Find where the given text appears and provide that cell's center as (X, Y) coordinate. 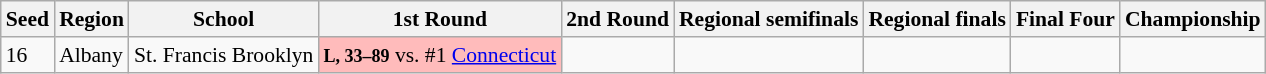
School (224, 19)
Region (92, 19)
Championship (1193, 19)
Seed (28, 19)
1st Round (440, 19)
Regional finals (936, 19)
16 (28, 55)
St. Francis Brooklyn (224, 55)
2nd Round (618, 19)
Final Four (1066, 19)
L, 33–89 vs. #1 Connecticut (440, 55)
Albany (92, 55)
Regional semifinals (768, 19)
